Output the [x, y] coordinate of the center of the cell containing the given text.  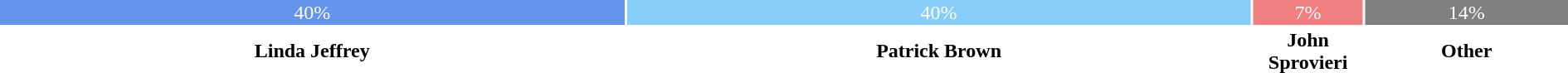
7% [1308, 12]
14% [1467, 12]
